Capture the cell that displays the provided text and extract its [X, Y] central coordinate. 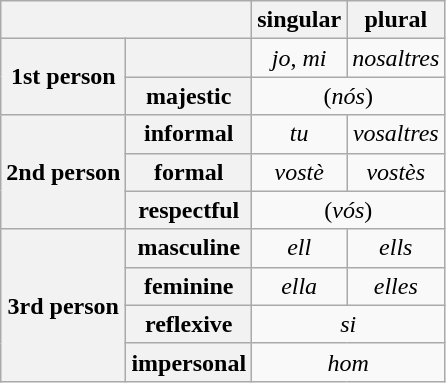
singular [300, 20]
1st person [64, 77]
(nós) [348, 96]
majestic [189, 96]
tu [300, 134]
si [348, 324]
impersonal [189, 362]
formal [189, 172]
informal [189, 134]
vostè [300, 172]
masculine [189, 248]
2nd person [64, 172]
reflexive [189, 324]
respectful [189, 210]
ells [396, 248]
plural [396, 20]
vosaltres [396, 134]
hom [348, 362]
ella [300, 286]
elles [396, 286]
nosaltres [396, 58]
vostès [396, 172]
ell [300, 248]
feminine [189, 286]
jo, mi [300, 58]
(vós) [348, 210]
3rd person [64, 305]
